Locate the cell with the specified text and output its (x, y) center coordinate. 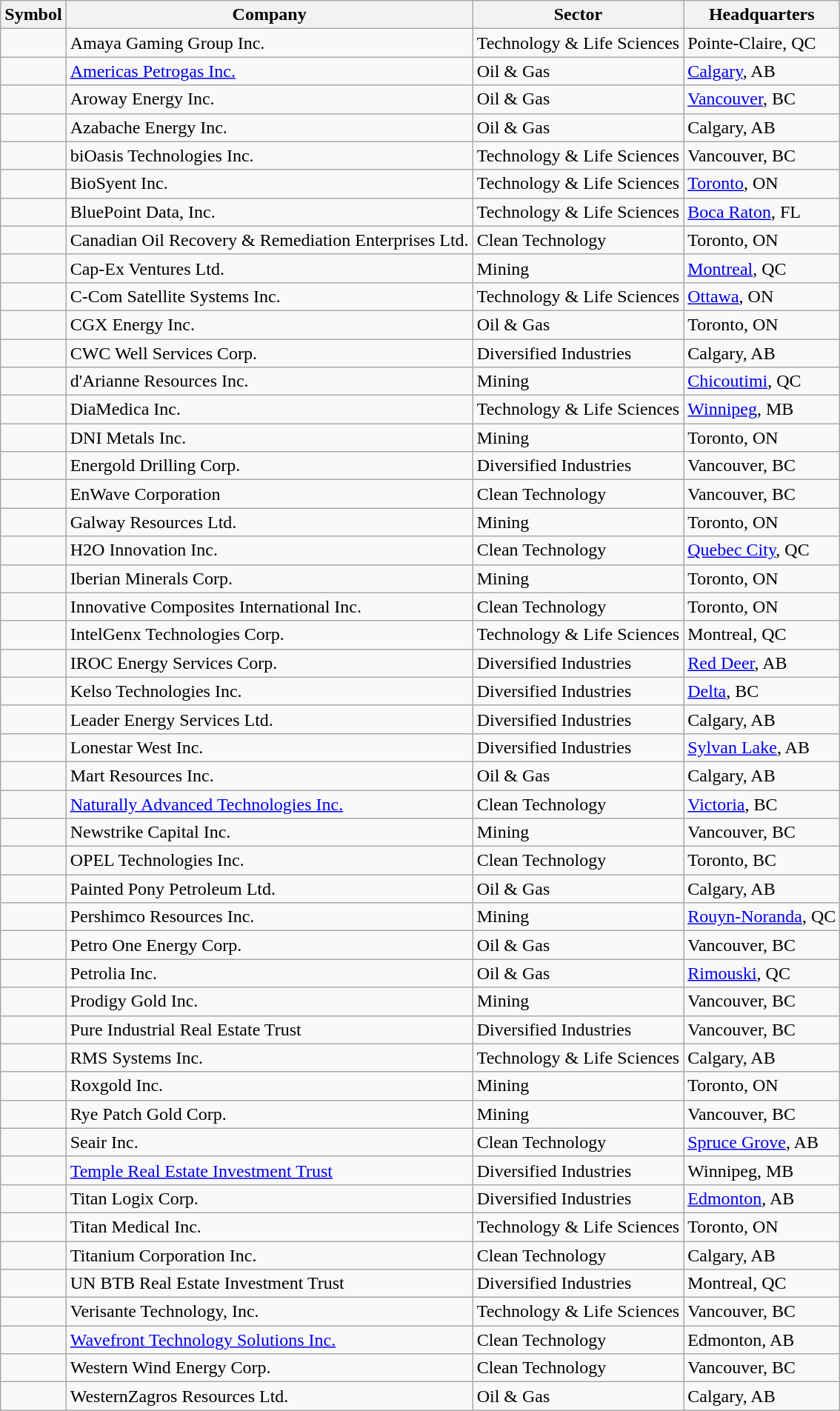
Americas Petrogas Inc. (270, 71)
Pershimco Resources Inc. (270, 917)
Titanium Corporation Inc. (270, 1255)
DiaMedica Inc. (270, 410)
OPEL Technologies Inc. (270, 861)
Headquarters (761, 15)
Petro One Energy Corp. (270, 945)
Rimouski, QC (761, 973)
Toronto, BC (761, 861)
RMS Systems Inc. (270, 1058)
BioSyent Inc. (270, 184)
Iberian Minerals Corp. (270, 578)
Petrolia Inc. (270, 973)
Lonestar West Inc. (270, 747)
Kelso Technologies Inc. (270, 691)
WesternZagros Resources Ltd. (270, 1396)
Titan Medical Inc. (270, 1227)
Mart Resources Inc. (270, 775)
Innovative Composites International Inc. (270, 607)
Azabache Energy Inc. (270, 127)
Canadian Oil Recovery & Remediation Enterprises Ltd. (270, 240)
Titan Logix Corp. (270, 1198)
Company (270, 15)
Boca Raton, FL (761, 212)
Amaya Gaming Group Inc. (270, 43)
CGX Energy Inc. (270, 324)
IROC Energy Services Corp. (270, 663)
Aroway Energy Inc. (270, 99)
Temple Real Estate Investment Trust (270, 1170)
C-Com Satellite Systems Inc. (270, 296)
EnWave Corporation (270, 494)
H2O Innovation Inc. (270, 550)
Naturally Advanced Technologies Inc. (270, 804)
UN BTB Real Estate Investment Trust (270, 1284)
Rouyn-Noranda, QC (761, 917)
Leader Energy Services Ltd. (270, 719)
Pointe-Claire, QC (761, 43)
Delta, BC (761, 691)
CWC Well Services Corp. (270, 353)
Rye Patch Gold Corp. (270, 1114)
Spruce Grove, AB (761, 1142)
BluePoint Data, Inc. (270, 212)
Chicoutimi, QC (761, 381)
Galway Resources Ltd. (270, 522)
Energold Drilling Corp. (270, 466)
Victoria, BC (761, 804)
Painted Pony Petroleum Ltd. (270, 889)
Roxgold Inc. (270, 1086)
biOasis Technologies Inc. (270, 156)
Wavefront Technology Solutions Inc. (270, 1340)
IntelGenx Technologies Corp. (270, 635)
Cap-Ex Ventures Ltd. (270, 268)
Seair Inc. (270, 1142)
d'Arianne Resources Inc. (270, 381)
Sylvan Lake, AB (761, 747)
Sector (578, 15)
Prodigy Gold Inc. (270, 1001)
Newstrike Capital Inc. (270, 833)
DNI Metals Inc. (270, 438)
Symbol (33, 15)
Pure Industrial Real Estate Trust (270, 1030)
Verisante Technology, Inc. (270, 1312)
Ottawa, ON (761, 296)
Quebec City, QC (761, 550)
Red Deer, AB (761, 663)
Western Wind Energy Corp. (270, 1368)
